For the text-containing cell, return its midpoint in (X, Y) coordinate format. 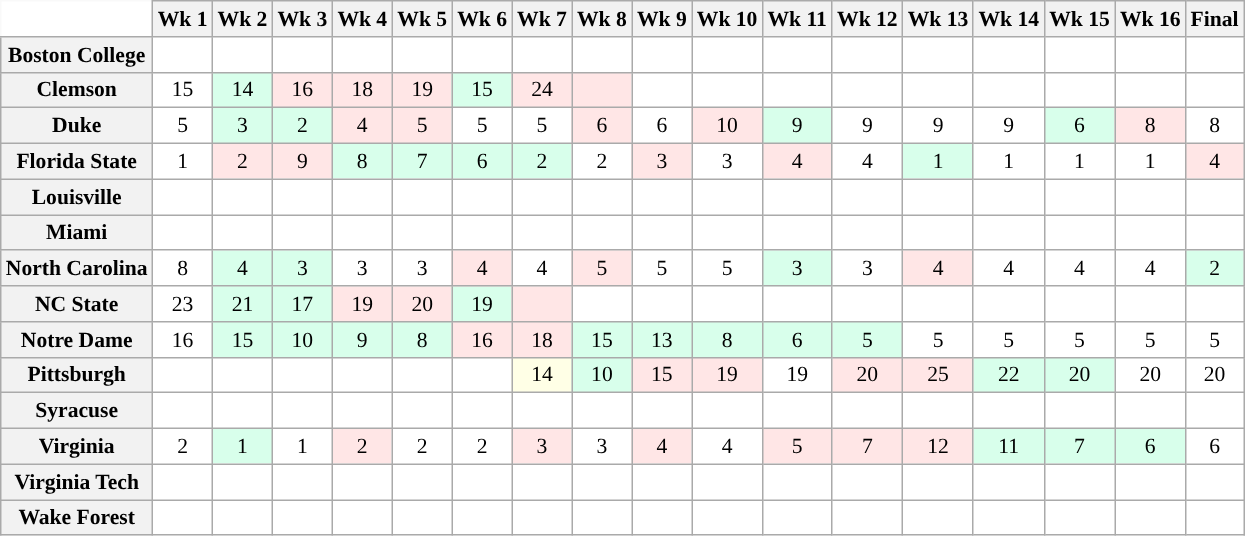
Clemson (77, 90)
Florida State (77, 162)
Wk 10 (728, 19)
11 (1008, 447)
17 (302, 304)
Wk 4 (362, 19)
Wake Forest (77, 518)
NC State (77, 304)
Notre Dame (77, 340)
Wk 12 (868, 19)
Wk 11 (797, 19)
Wk 15 (1080, 19)
Wk 7 (542, 19)
23 (183, 304)
North Carolina (77, 269)
21 (243, 304)
Boston College (77, 55)
Virginia (77, 447)
Wk 2 (243, 19)
Miami (77, 233)
Duke (77, 126)
Pittsburgh (77, 375)
13 (662, 340)
Wk 9 (662, 19)
24 (542, 90)
Syracuse (77, 411)
Wk 1 (183, 19)
Wk 5 (422, 19)
Wk 8 (602, 19)
Final (1215, 19)
Wk 16 (1150, 19)
25 (938, 375)
Louisville (77, 197)
Wk 3 (302, 19)
12 (938, 447)
Wk 6 (482, 19)
Wk 14 (1008, 19)
22 (1008, 375)
Wk 13 (938, 19)
Virginia Tech (77, 482)
